Scan for the cell matching the given text and deliver its (x, y) coordinate at center. 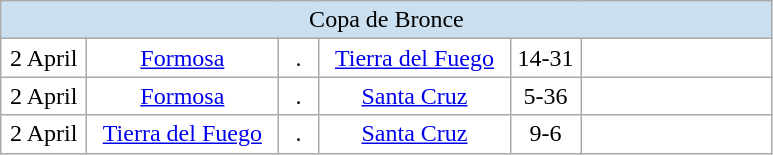
Copa de Bronce (386, 20)
14-31 (546, 58)
9-6 (546, 134)
5-36 (546, 96)
